Determine the (X, Y) coordinate at the center of the cell enclosing the given text.  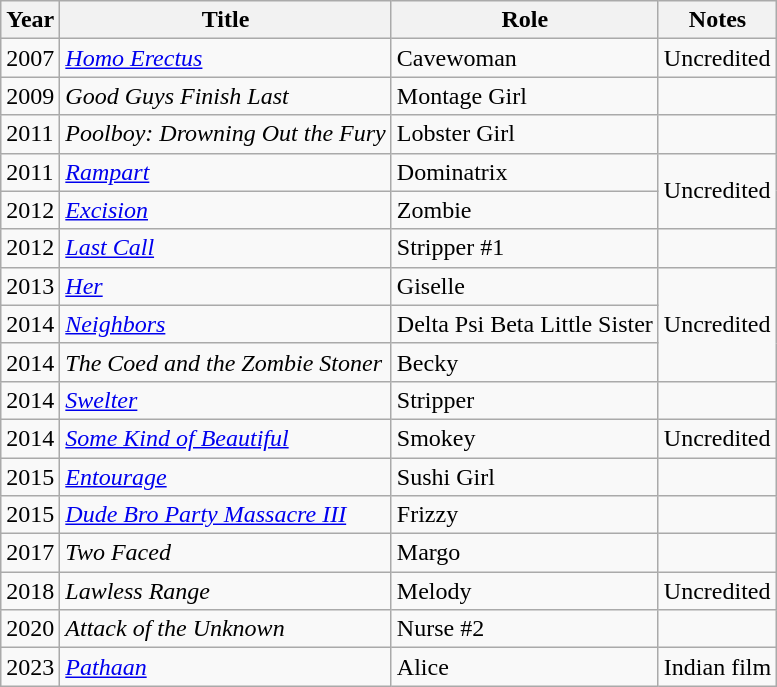
Year (30, 20)
Role (524, 20)
Swelter (226, 400)
Stripper (524, 400)
Alice (524, 667)
Pathaan (226, 667)
Good Guys Finish Last (226, 96)
Last Call (226, 248)
Cavewoman (524, 58)
2009 (30, 96)
2007 (30, 58)
Nurse #2 (524, 629)
Notes (717, 20)
Dominatrix (524, 172)
2020 (30, 629)
Neighbors (226, 324)
Montage Girl (524, 96)
Giselle (524, 286)
Lobster Girl (524, 134)
2018 (30, 591)
Becky (524, 362)
Stripper #1 (524, 248)
Melody (524, 591)
Margo (524, 553)
2017 (30, 553)
Two Faced (226, 553)
Poolboy: Drowning Out the Fury (226, 134)
Delta Psi Beta Little Sister (524, 324)
Rampart (226, 172)
Excision (226, 210)
Indian film (717, 667)
Some Kind of Beautiful (226, 438)
Smokey (524, 438)
The Coed and the Zombie Stoner (226, 362)
Entourage (226, 477)
Sushi Girl (524, 477)
Frizzy (524, 515)
Her (226, 286)
Title (226, 20)
Homo Erectus (226, 58)
Attack of the Unknown (226, 629)
Lawless Range (226, 591)
Dude Bro Party Massacre III (226, 515)
Zombie (524, 210)
2023 (30, 667)
2013 (30, 286)
